Return the (X, Y) coordinate for the center point of the cell that contains the specified text.  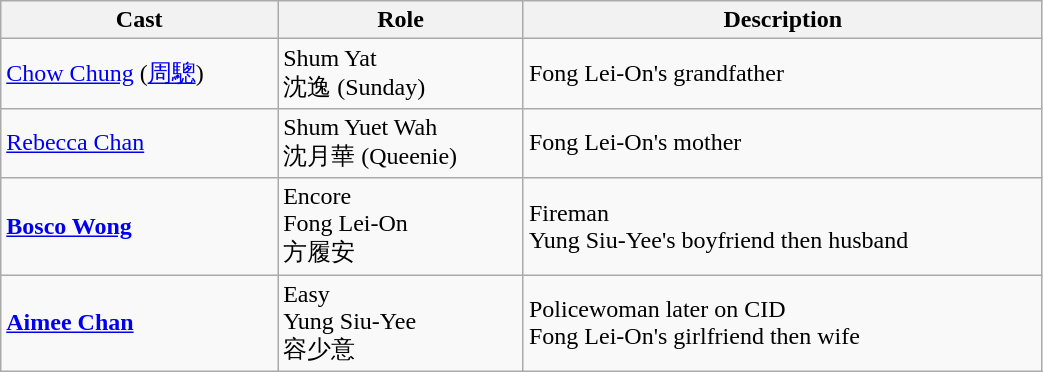
Description (782, 20)
Cast (140, 20)
Role (401, 20)
Fong Lei-On's grandfather (782, 74)
Policewoman later on CID Fong Lei-On's girlfriend then wife (782, 322)
Chow Chung (周驄) (140, 74)
Rebecca Chan (140, 143)
Easy Yung Siu-Yee 容少意 (401, 322)
Bosco Wong (140, 226)
Encore Fong Lei-On 方履安 (401, 226)
Fong Lei-On's mother (782, 143)
Aimee Chan (140, 322)
Shum Yuet Wah 沈月華 (Queenie) (401, 143)
Fireman Yung Siu-Yee's boyfriend then husband (782, 226)
Shum Yat 沈逸 (Sunday) (401, 74)
